Detect which cell encompasses the target text, then output its [X, Y] center coordinate. 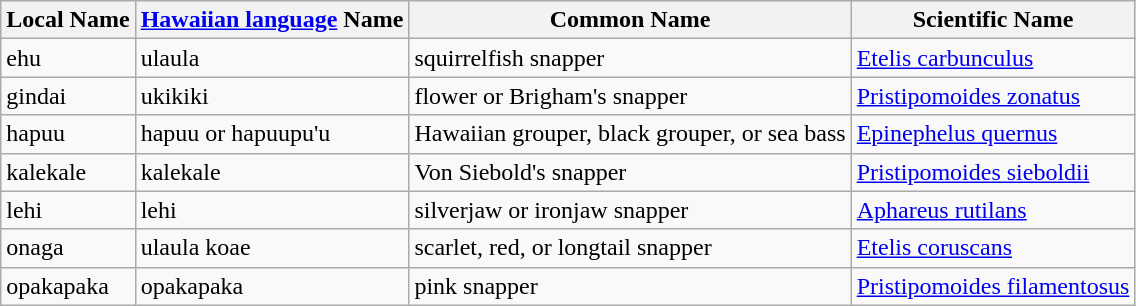
Etelis carbunculus [993, 58]
Local Name [68, 20]
hapuu or hapuupu'u [272, 134]
Pristipomoides zonatus [993, 96]
ukikiki [272, 96]
Common Name [630, 20]
Scientific Name [993, 20]
Hawaiian grouper, black grouper, or sea bass [630, 134]
Pristipomoides sieboldii [993, 172]
hapuu [68, 134]
ehu [68, 58]
pink snapper [630, 286]
Aphareus rutilans [993, 210]
ulaula [272, 58]
Epinephelus quernus [993, 134]
Von Siebold's snapper [630, 172]
silverjaw or ironjaw snapper [630, 210]
onaga [68, 248]
ulaula koae [272, 248]
Pristipomoides filamentosus [993, 286]
Etelis coruscans [993, 248]
scarlet, red, or longtail snapper [630, 248]
squirrelfish snapper [630, 58]
Hawaiian language Name [272, 20]
flower or Brigham's snapper [630, 96]
gindai [68, 96]
